Pinpoint the cell where the given text exists, returning its (x, y) midpoint coordinate. 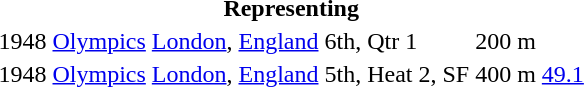
Olympics (99, 41)
London, England (235, 41)
6th, Qtr 1 (397, 41)
200 m (506, 41)
